Pinpoint the cell where the given text exists, returning its (x, y) midpoint coordinate. 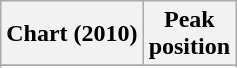
Peakposition (189, 34)
Chart (2010) (72, 34)
